Extract the (X, Y) coordinate from the center of the cell holding the provided text.  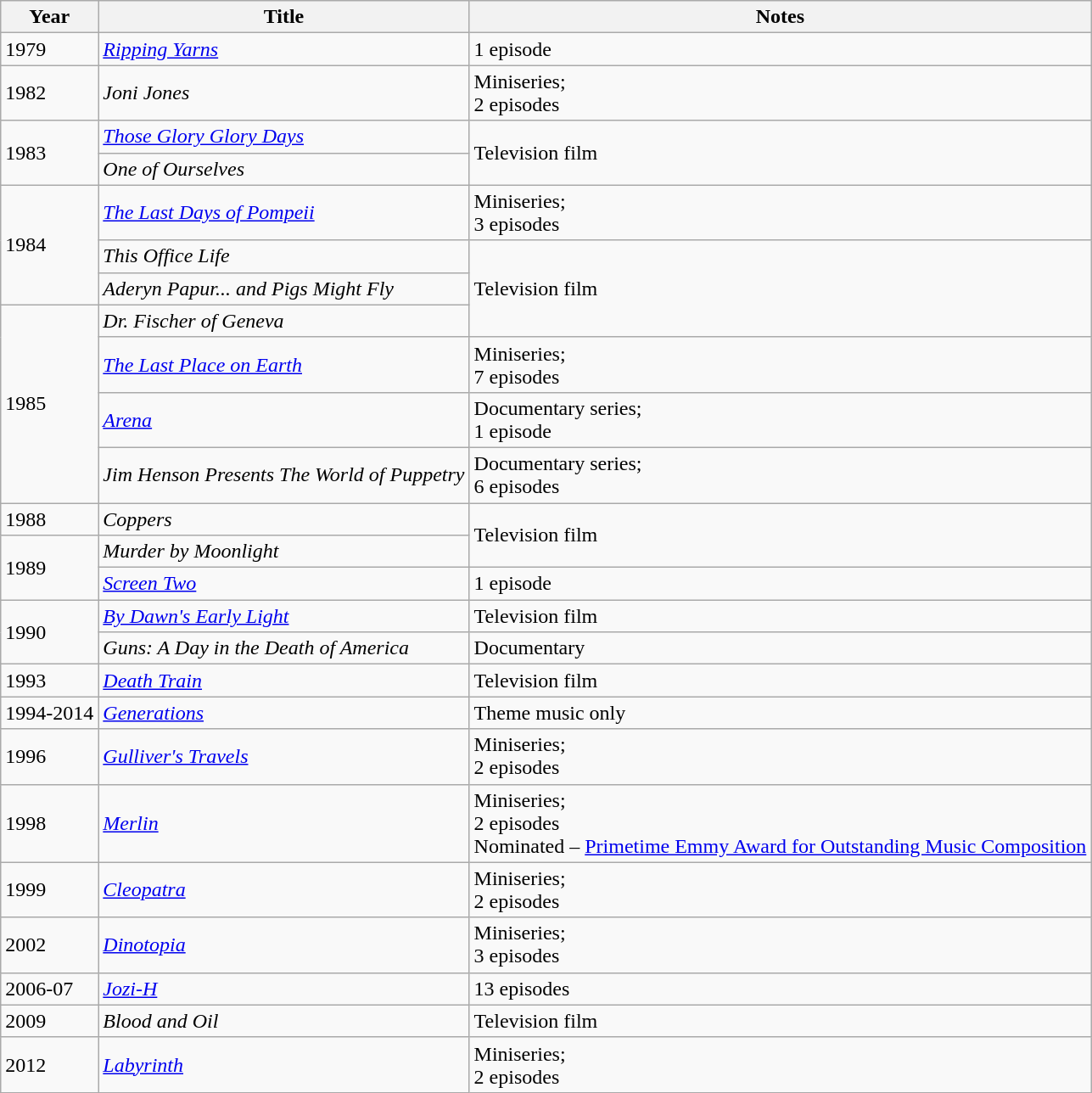
1988 (49, 518)
By Dawn's Early Light (283, 616)
Theme music only (781, 713)
Those Glory Glory Days (283, 137)
Generations (283, 713)
Documentary series;1 episode (781, 419)
Labyrinth (283, 1064)
Aderyn Papur... and Pigs Might Fly (283, 289)
Cleopatra (283, 889)
Gulliver's Travels (283, 757)
Merlin (283, 823)
Screen Two (283, 584)
This Office Life (283, 256)
Murder by Moonlight (283, 552)
The Last Place on Earth (283, 365)
1989 (49, 568)
1993 (49, 681)
Miniseries;7 episodes (781, 365)
2006-07 (49, 989)
2012 (49, 1064)
Death Train (283, 681)
1994-2014 (49, 713)
1983 (49, 153)
Documentary series;6 episodes (781, 475)
1999 (49, 889)
Documentary (781, 648)
Coppers (283, 518)
Notes (781, 17)
Arena (283, 419)
2009 (49, 1021)
1996 (49, 757)
Title (283, 17)
Blood and Oil (283, 1021)
Jozi-H (283, 989)
Dinotopia (283, 945)
1984 (49, 244)
1982 (49, 93)
1979 (49, 49)
Guns: A Day in the Death of America (283, 648)
1998 (49, 823)
Miniseries;2 episodesNominated – Primetime Emmy Award for Outstanding Music Composition (781, 823)
Joni Jones (283, 93)
One of Ourselves (283, 169)
1990 (49, 632)
Dr. Fischer of Geneva (283, 321)
Ripping Yarns (283, 49)
1985 (49, 404)
Jim Henson Presents The World of Puppetry (283, 475)
Year (49, 17)
2002 (49, 945)
13 episodes (781, 989)
The Last Days of Pompeii (283, 212)
